Detect which cell encompasses the target text, then output its [x, y] center coordinate. 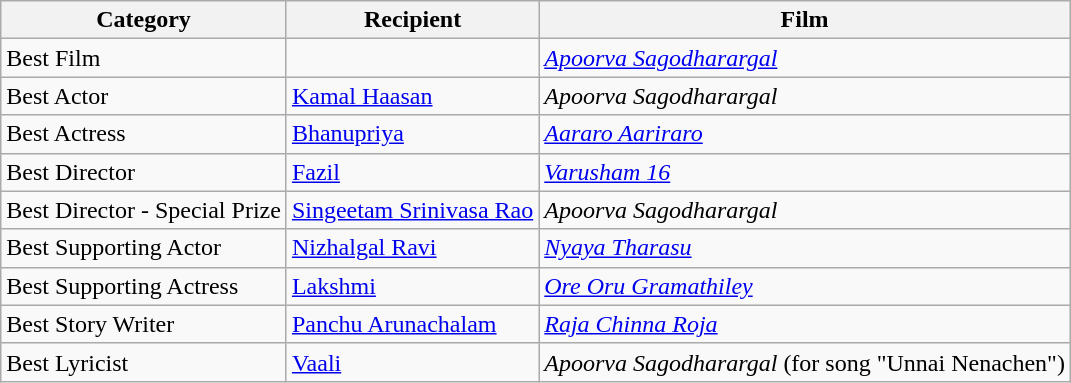
Best Story Writer [144, 324]
Ore Oru Gramathiley [805, 286]
Best Supporting Actress [144, 286]
Recipient [412, 20]
Raja Chinna Roja [805, 324]
Best Director [144, 172]
Best Supporting Actor [144, 248]
Kamal Haasan [412, 96]
Singeetam Srinivasa Rao [412, 210]
Bhanupriya [412, 134]
Fazil [412, 172]
Best Actor [144, 96]
Best Lyricist [144, 362]
Apoorva Sagodharargal (for song "Unnai Nenachen") [805, 362]
Best Film [144, 58]
Lakshmi [412, 286]
Film [805, 20]
Category [144, 20]
Nyaya Tharasu [805, 248]
Nizhalgal Ravi [412, 248]
Vaali [412, 362]
Best Director - Special Prize [144, 210]
Best Actress [144, 134]
Aararo Aariraro [805, 134]
Varusham 16 [805, 172]
Panchu Arunachalam [412, 324]
